Scan for the cell matching the given text and deliver its (x, y) coordinate at center. 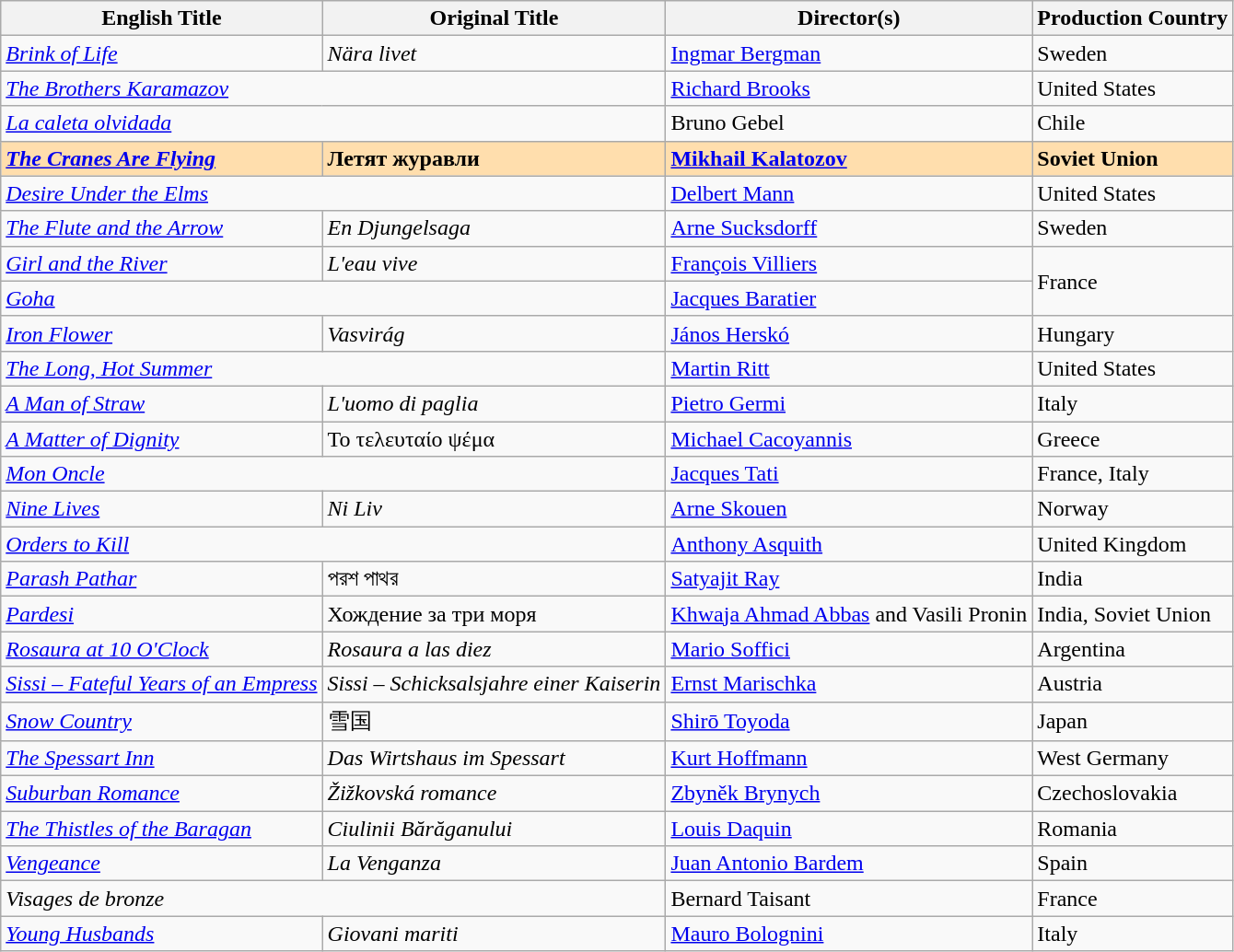
A Matter of Dignity (162, 439)
Richard Brooks (849, 88)
A Man of Straw (162, 403)
The Thistles of the Baragan (162, 829)
Ni Liv (494, 509)
La caleta olvidada (333, 123)
François Villiers (849, 263)
Brink of Life (162, 53)
Chile (1133, 123)
Visages de bronze (333, 899)
L'uomo di paglia (494, 403)
Mon Oncle (333, 474)
Martin Ritt (849, 368)
The Spessart Inn (162, 759)
L'eau vive (494, 263)
The Flute and the Arrow (162, 228)
Das Wirtshaus im Spessart (494, 759)
English Title (162, 18)
Director(s) (849, 18)
Jacques Tati (849, 474)
Hungary (1133, 333)
The Brothers Karamazov (333, 88)
Greece (1133, 439)
Sissi – Schicksalsjahre einer Kaiserin (494, 684)
India (1133, 579)
India, Soviet Union (1133, 614)
Mauro Bolognini (849, 934)
Czechoslovakia (1133, 794)
Snow Country (162, 722)
The Cranes Are Flying (162, 158)
Delbert Mann (849, 193)
Pardesi (162, 614)
Летят журавли (494, 158)
Sissi – Fateful Years of an Empress (162, 684)
United Kingdom (1133, 544)
Vengeance (162, 864)
Girl and the River (162, 263)
West Germany (1133, 759)
France, Italy (1133, 474)
Desire Under the Elms (333, 193)
Juan Antonio Bardem (849, 864)
Young Husbands (162, 934)
Iron Flower (162, 333)
Хождение за три моря (494, 614)
Rosaura a las diez (494, 649)
Arne Skouen (849, 509)
Satyajit Ray (849, 579)
Anthony Asquith (849, 544)
Bernard Taisant (849, 899)
En Djungelsaga (494, 228)
Norway (1133, 509)
Soviet Union (1133, 158)
Ernst Marischka (849, 684)
Original Title (494, 18)
Το τελευταίο ψέμα (494, 439)
The Long, Hot Summer (333, 368)
Production Country (1133, 18)
Jacques Baratier (849, 298)
Ciulinii Bărăganului (494, 829)
Parash Pathar (162, 579)
Louis Daquin (849, 829)
雪国 (494, 722)
Austria (1133, 684)
Goha (333, 298)
Mikhail Kalatozov (849, 158)
Romania (1133, 829)
পরশ পাথর (494, 579)
Žižkovská romance (494, 794)
Kurt Hoffmann (849, 759)
Argentina (1133, 649)
Michael Cacoyannis (849, 439)
Khwaja Ahmad Abbas and Vasili Pronin (849, 614)
Bruno Gebel (849, 123)
Rosaura at 10 O'Clock (162, 649)
Orders to Kill (333, 544)
Zbyněk Brynych (849, 794)
Mario Soffici (849, 649)
Ingmar Bergman (849, 53)
Spain (1133, 864)
Nine Lives (162, 509)
Pietro Germi (849, 403)
Suburban Romance (162, 794)
Giovani mariti (494, 934)
János Herskó (849, 333)
Shirō Toyoda (849, 722)
Nära livet (494, 53)
Arne Sucksdorff (849, 228)
Japan (1133, 722)
La Venganza (494, 864)
Vasvirág (494, 333)
